Find where the given text appears and provide that cell's center as (X, Y) coordinate. 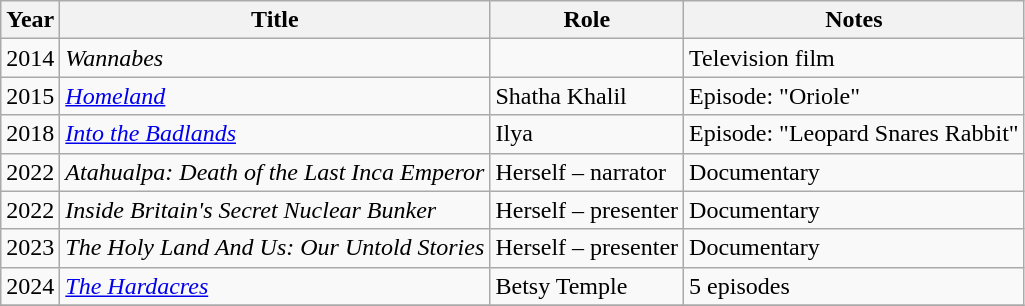
The Holy Land And Us: Our Untold Stories (275, 248)
2024 (30, 286)
The Hardacres (275, 286)
Betsy Temple (587, 286)
Television film (854, 58)
Role (587, 20)
Episode: "Leopard Snares Rabbit" (854, 134)
Shatha Khalil (587, 96)
2023 (30, 248)
Ilya (587, 134)
Episode: "Oriole" (854, 96)
Homeland (275, 96)
Herself – narrator (587, 172)
2018 (30, 134)
2014 (30, 58)
Notes (854, 20)
Title (275, 20)
5 episodes (854, 286)
Atahualpa: Death of the Last Inca Emperor (275, 172)
Year (30, 20)
Wannabes (275, 58)
Inside Britain's Secret Nuclear Bunker (275, 210)
Into the Badlands (275, 134)
2015 (30, 96)
